Determine the [X, Y] coordinate at the center of the cell enclosing the given text.  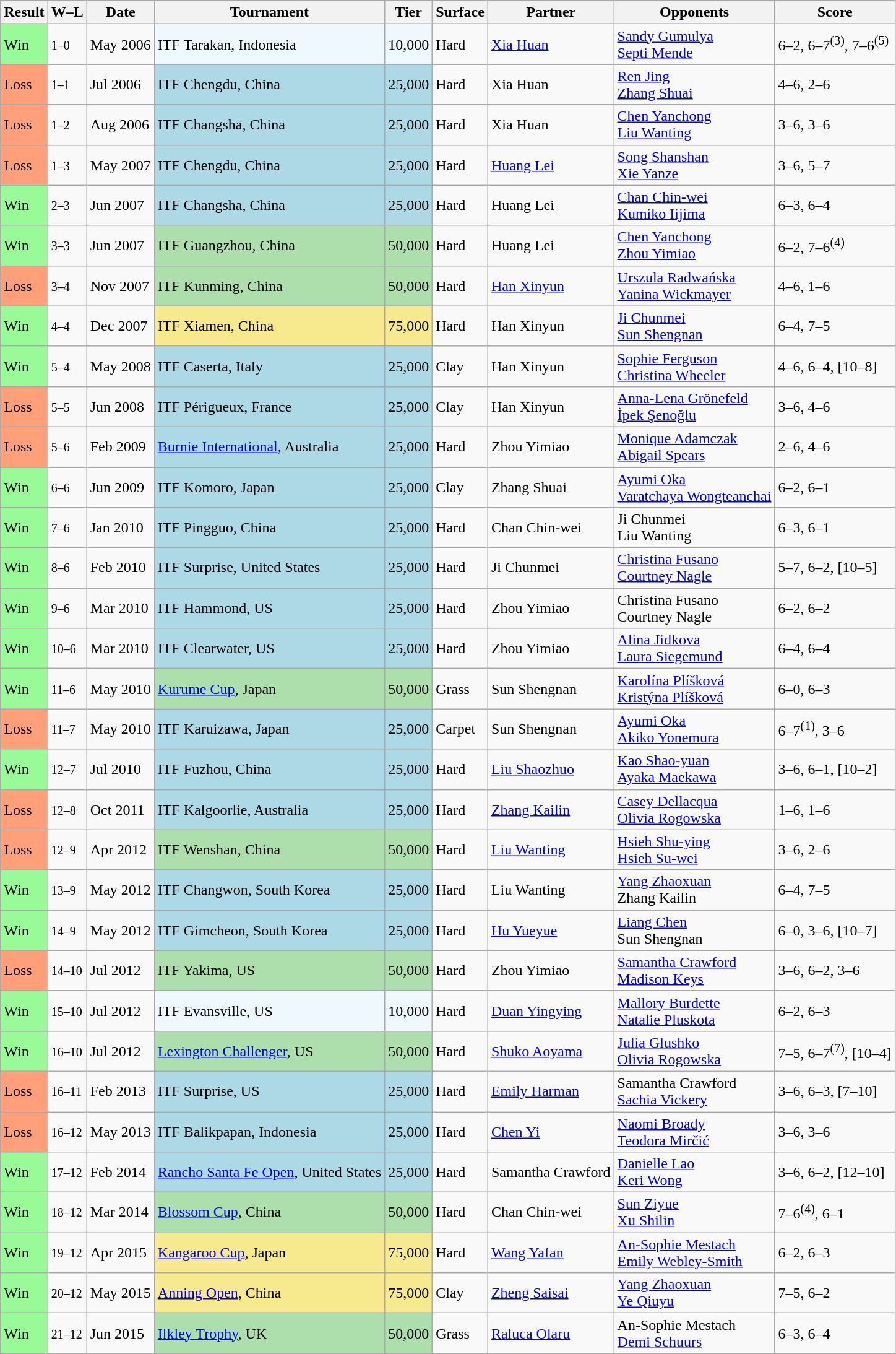
Feb 2009 [120, 447]
May 2006 [120, 45]
ITF Guangzhou, China [269, 245]
Burnie International, Australia [269, 447]
Anning Open, China [269, 1293]
Ayumi Oka Akiko Yonemura [694, 729]
Chen Yanchong Liu Wanting [694, 125]
1–3 [67, 165]
May 2013 [120, 1132]
ITF Kunming, China [269, 286]
Song Shanshan Xie Yanze [694, 165]
ITF Komoro, Japan [269, 487]
Mar 2014 [120, 1212]
Chan Chin-wei Kumiko Iijima [694, 206]
Hsieh Shu-ying Hsieh Su-wei [694, 849]
4–6, 6–4, [10–8] [835, 367]
Samantha Crawford Sachia Vickery [694, 1091]
12–7 [67, 769]
3–6, 5–7 [835, 165]
12–9 [67, 849]
Sun Ziyue Xu Shilin [694, 1212]
Alina Jidkova Laura Siegemund [694, 649]
2–3 [67, 206]
Yang Zhaoxuan Ye Qiuyu [694, 1293]
15–10 [67, 1010]
Jun 2008 [120, 406]
Date [120, 12]
Feb 2010 [120, 568]
5–4 [67, 367]
3–6, 6–2, [12–10] [835, 1173]
Partner [551, 12]
11–6 [67, 688]
Oct 2011 [120, 810]
Apr 2015 [120, 1253]
6–2, 7–6(4) [835, 245]
Result [24, 12]
Wang Yafan [551, 1253]
Urszula Radwańska Yanina Wickmayer [694, 286]
May 2008 [120, 367]
Nov 2007 [120, 286]
9–6 [67, 608]
3–6, 6–2, 3–6 [835, 971]
ITF Hammond, US [269, 608]
16–11 [67, 1091]
Kangaroo Cup, Japan [269, 1253]
Ji Chunmei Liu Wanting [694, 527]
6–4, 6–4 [835, 649]
Karolína Plíšková Kristýna Plíšková [694, 688]
3–6, 4–6 [835, 406]
2–6, 4–6 [835, 447]
6–2, 6–7(3), 7–6(5) [835, 45]
Aug 2006 [120, 125]
May 2015 [120, 1293]
5–5 [67, 406]
Jul 2010 [120, 769]
Zhang Shuai [551, 487]
Zhang Kailin [551, 810]
ITF Tarakan, Indonesia [269, 45]
ITF Fuzhou, China [269, 769]
3–6, 6–3, [7–10] [835, 1091]
Chen Yi [551, 1132]
Kurume Cup, Japan [269, 688]
Tournament [269, 12]
Jun 2015 [120, 1334]
6–2, 6–2 [835, 608]
1–2 [67, 125]
14–10 [67, 971]
Ji Chunmei Sun Shengnan [694, 326]
11–7 [67, 729]
Samantha Crawford [551, 1173]
Yang Zhaoxuan Zhang Kailin [694, 890]
5–6 [67, 447]
17–12 [67, 1173]
Jul 2006 [120, 84]
4–6, 2–6 [835, 84]
3–3 [67, 245]
Naomi Broady Teodora Mirčić [694, 1132]
ITF Pingguo, China [269, 527]
Rancho Santa Fe Open, United States [269, 1173]
Danielle Lao Keri Wong [694, 1173]
ITF Wenshan, China [269, 849]
W–L [67, 12]
Sophie Ferguson Christina Wheeler [694, 367]
Duan Yingying [551, 1010]
ITF Kalgoorlie, Australia [269, 810]
Monique Adamczak Abigail Spears [694, 447]
ITF Karuizawa, Japan [269, 729]
Ilkley Trophy, UK [269, 1334]
Mallory Burdette Natalie Pluskota [694, 1010]
Kao Shao-yuan Ayaka Maekawa [694, 769]
13–9 [67, 890]
20–12 [67, 1293]
16–10 [67, 1051]
Dec 2007 [120, 326]
4–6, 1–6 [835, 286]
ITF Evansville, US [269, 1010]
5–7, 6–2, [10–5] [835, 568]
Blossom Cup, China [269, 1212]
Emily Harman [551, 1091]
Ren Jing Zhang Shuai [694, 84]
Liu Shaozhuo [551, 769]
ITF Balikpapan, Indonesia [269, 1132]
Julia Glushko Olivia Rogowska [694, 1051]
Sandy Gumulya Septi Mende [694, 45]
6–7(1), 3–6 [835, 729]
6–0, 6–3 [835, 688]
ITF Surprise, United States [269, 568]
3–6, 6–1, [10–2] [835, 769]
Feb 2014 [120, 1173]
1–1 [67, 84]
Ayumi Oka Varatchaya Wongteanchai [694, 487]
6–2, 6–1 [835, 487]
Anna-Lena Grönefeld İpek Şenoğlu [694, 406]
6–0, 3–6, [10–7] [835, 930]
3–4 [67, 286]
Casey Dellacqua Olivia Rogowska [694, 810]
ITF Xiamen, China [269, 326]
Apr 2012 [120, 849]
16–12 [67, 1132]
6–6 [67, 487]
7–6(4), 6–1 [835, 1212]
Jun 2009 [120, 487]
4–4 [67, 326]
ITF Clearwater, US [269, 649]
Liang Chen Sun Shengnan [694, 930]
8–6 [67, 568]
Opponents [694, 12]
Jan 2010 [120, 527]
Feb 2013 [120, 1091]
21–12 [67, 1334]
Carpet [460, 729]
12–8 [67, 810]
1–6, 1–6 [835, 810]
7–5, 6–7(7), [10–4] [835, 1051]
ITF Surprise, US [269, 1091]
7–5, 6–2 [835, 1293]
7–6 [67, 527]
Tier [408, 12]
Raluca Olaru [551, 1334]
6–3, 6–1 [835, 527]
1–0 [67, 45]
Shuko Aoyama [551, 1051]
ITF Gimcheon, South Korea [269, 930]
Score [835, 12]
3–6, 2–6 [835, 849]
Chen Yanchong Zhou Yimiao [694, 245]
18–12 [67, 1212]
May 2007 [120, 165]
10–6 [67, 649]
19–12 [67, 1253]
Zheng Saisai [551, 1293]
ITF Yakima, US [269, 971]
An-Sophie Mestach Demi Schuurs [694, 1334]
Hu Yueyue [551, 930]
ITF Changwon, South Korea [269, 890]
An-Sophie Mestach Emily Webley-Smith [694, 1253]
14–9 [67, 930]
Lexington Challenger, US [269, 1051]
Surface [460, 12]
ITF Caserta, Italy [269, 367]
Ji Chunmei [551, 568]
ITF Périgueux, France [269, 406]
Samantha Crawford Madison Keys [694, 971]
